Return the [x, y] coordinate for the center point of the cell that contains the specified text.  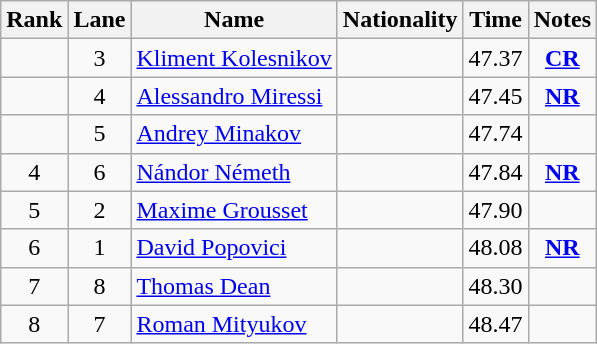
Rank [34, 20]
Kliment Kolesnikov [234, 58]
1 [100, 248]
Lane [100, 20]
47.74 [496, 134]
Thomas Dean [234, 286]
Notes [562, 20]
Roman Mityukov [234, 324]
Maxime Grousset [234, 210]
48.47 [496, 324]
47.37 [496, 58]
Name [234, 20]
Nationality [400, 20]
Time [496, 20]
48.30 [496, 286]
48.08 [496, 248]
47.84 [496, 172]
3 [100, 58]
47.90 [496, 210]
Andrey Minakov [234, 134]
David Popovici [234, 248]
Alessandro Miressi [234, 96]
2 [100, 210]
Nándor Németh [234, 172]
CR [562, 58]
47.45 [496, 96]
